Locate the cell with the specified text and output its [X, Y] center coordinate. 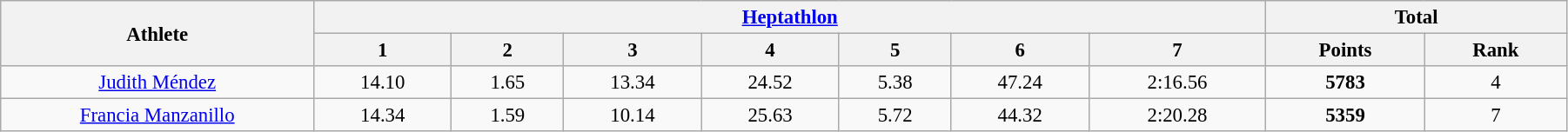
5783 [1345, 82]
Rank [1495, 50]
Francia Manzanillo [157, 115]
Points [1345, 50]
13.34 [633, 82]
Heptathlon [790, 17]
5.38 [895, 82]
10.14 [633, 115]
47.24 [1020, 82]
Judith Méndez [157, 82]
1.65 [508, 82]
1.59 [508, 115]
2:20.28 [1177, 115]
2 [508, 50]
24.52 [770, 82]
5.72 [895, 115]
14.10 [383, 82]
6 [1020, 50]
Total [1417, 17]
25.63 [770, 115]
1 [383, 50]
3 [633, 50]
14.34 [383, 115]
44.32 [1020, 115]
Athlete [157, 33]
5 [895, 50]
5359 [1345, 115]
2:16.56 [1177, 82]
